Output the [x, y] coordinate of the center of the cell containing the given text.  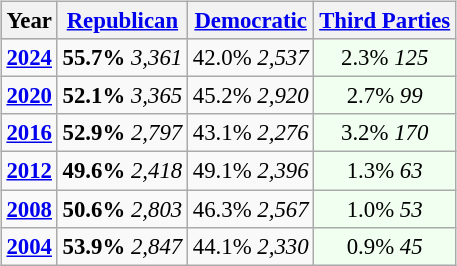
2020 [29, 96]
0.9% 45 [385, 246]
44.1% 2,330 [250, 246]
2024 [29, 58]
46.3% 2,567 [250, 209]
Democratic [250, 21]
42.0% 2,537 [250, 58]
Year [29, 21]
3.2% 170 [385, 133]
50.6% 2,803 [122, 209]
1.3% 63 [385, 171]
Republican [122, 21]
Third Parties [385, 21]
2.7% 99 [385, 96]
2004 [29, 246]
52.1% 3,365 [122, 96]
53.9% 2,847 [122, 246]
2012 [29, 171]
2016 [29, 133]
2.3% 125 [385, 58]
43.1% 2,276 [250, 133]
49.6% 2,418 [122, 171]
45.2% 2,920 [250, 96]
52.9% 2,797 [122, 133]
49.1% 2,396 [250, 171]
2008 [29, 209]
55.7% 3,361 [122, 58]
1.0% 53 [385, 209]
